Extract the [X, Y] coordinate from the center of the cell holding the provided text.  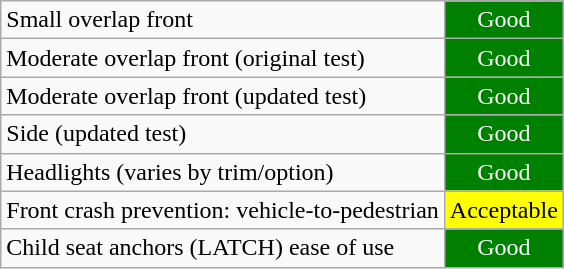
Moderate overlap front (updated test) [223, 96]
Moderate overlap front (original test) [223, 58]
Front crash prevention: vehicle-to-pedestrian [223, 210]
Small overlap front [223, 20]
Side (updated test) [223, 134]
Acceptable [504, 210]
Child seat anchors (LATCH) ease of use [223, 248]
Headlights (varies by trim/option) [223, 172]
